Scan for the cell matching the given text and deliver its (X, Y) coordinate at center. 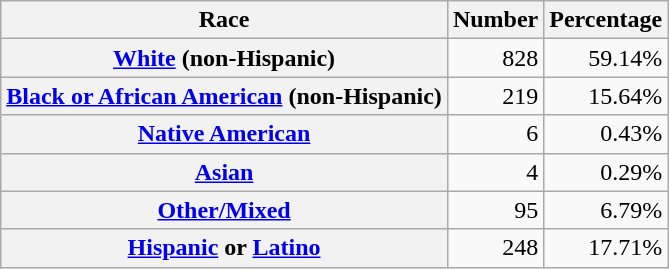
0.29% (606, 172)
95 (495, 210)
4 (495, 172)
219 (495, 96)
15.64% (606, 96)
0.43% (606, 134)
White (non-Hispanic) (224, 58)
59.14% (606, 58)
Hispanic or Latino (224, 248)
Black or African American (non-Hispanic) (224, 96)
Number (495, 20)
Native American (224, 134)
Race (224, 20)
17.71% (606, 248)
Other/Mixed (224, 210)
828 (495, 58)
Percentage (606, 20)
Asian (224, 172)
6 (495, 134)
6.79% (606, 210)
248 (495, 248)
